Identify which cell holds the provided text, then report its [x, y] central coordinate. 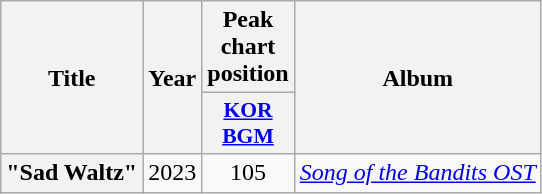
2023 [172, 173]
105 [248, 173]
KORBGM [248, 124]
Title [72, 78]
Album [418, 78]
Year [172, 78]
Song of the Bandits OST [418, 173]
"Sad Waltz" [72, 173]
Peak chart position [248, 47]
